Capture the cell that displays the provided text and extract its [x, y] central coordinate. 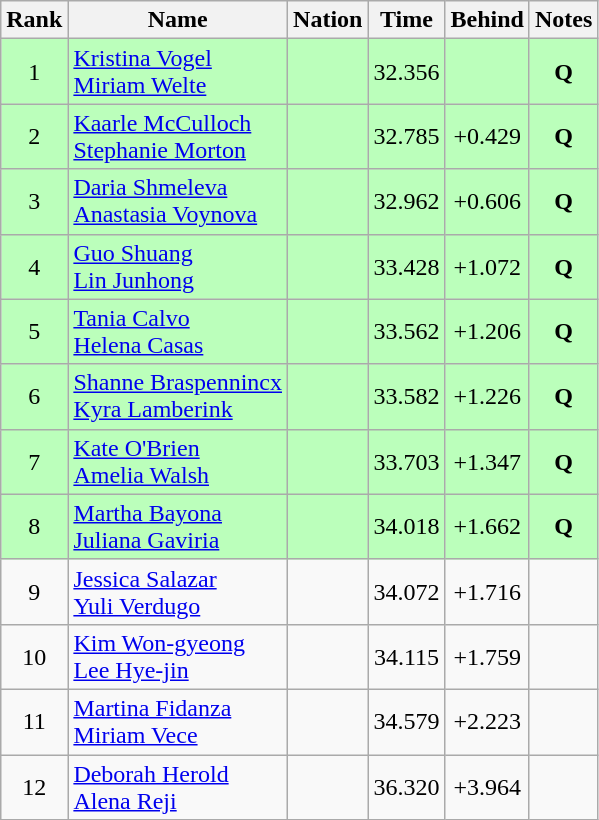
+1.759 [487, 656]
Kim Won-gyeongLee Hye-jin [178, 656]
33.582 [406, 396]
+1.226 [487, 396]
4 [34, 266]
34.072 [406, 592]
10 [34, 656]
11 [34, 722]
+0.429 [487, 136]
Kate O'BrienAmelia Walsh [178, 462]
Deborah HeroldAlena Reji [178, 786]
Behind [487, 20]
32.785 [406, 136]
33.703 [406, 462]
34.115 [406, 656]
+0.606 [487, 202]
Notes [563, 20]
34.018 [406, 526]
Name [178, 20]
Tania CalvoHelena Casas [178, 332]
6 [34, 396]
12 [34, 786]
Martha BayonaJuliana Gaviria [178, 526]
33.428 [406, 266]
Martina FidanzaMiriam Vece [178, 722]
Guo ShuangLin Junhong [178, 266]
5 [34, 332]
Rank [34, 20]
+2.223 [487, 722]
+1.347 [487, 462]
8 [34, 526]
Kristina VogelMiriam Welte [178, 72]
+1.662 [487, 526]
+1.716 [487, 592]
3 [34, 202]
32.356 [406, 72]
33.562 [406, 332]
Kaarle McCullochStephanie Morton [178, 136]
+1.072 [487, 266]
7 [34, 462]
36.320 [406, 786]
32.962 [406, 202]
Jessica SalazarYuli Verdugo [178, 592]
2 [34, 136]
+1.206 [487, 332]
Shanne BraspennincxKyra Lamberink [178, 396]
9 [34, 592]
Daria ShmelevaAnastasia Voynova [178, 202]
1 [34, 72]
+3.964 [487, 786]
34.579 [406, 722]
Time [406, 20]
Nation [328, 20]
